Detect which cell encompasses the target text, then output its (X, Y) center coordinate. 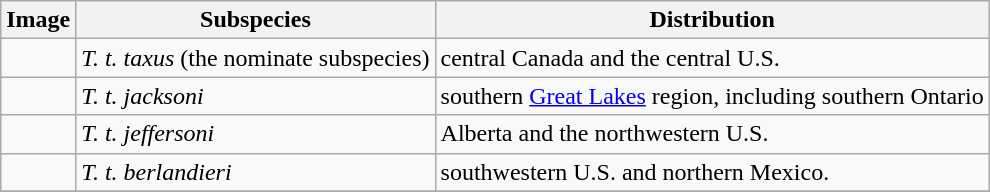
Image (38, 20)
central Canada and the central U.S. (712, 58)
T. t. taxus (the nominate subspecies) (256, 58)
Alberta and the northwestern U.S. (712, 134)
southern Great Lakes region, including southern Ontario (712, 96)
T. t. berlandieri (256, 172)
T. t. jeffersoni (256, 134)
Subspecies (256, 20)
Distribution (712, 20)
southwestern U.S. and northern Mexico. (712, 172)
T. t. jacksoni (256, 96)
